Search for the cell housing the specified text and yield its (x, y) center coordinate. 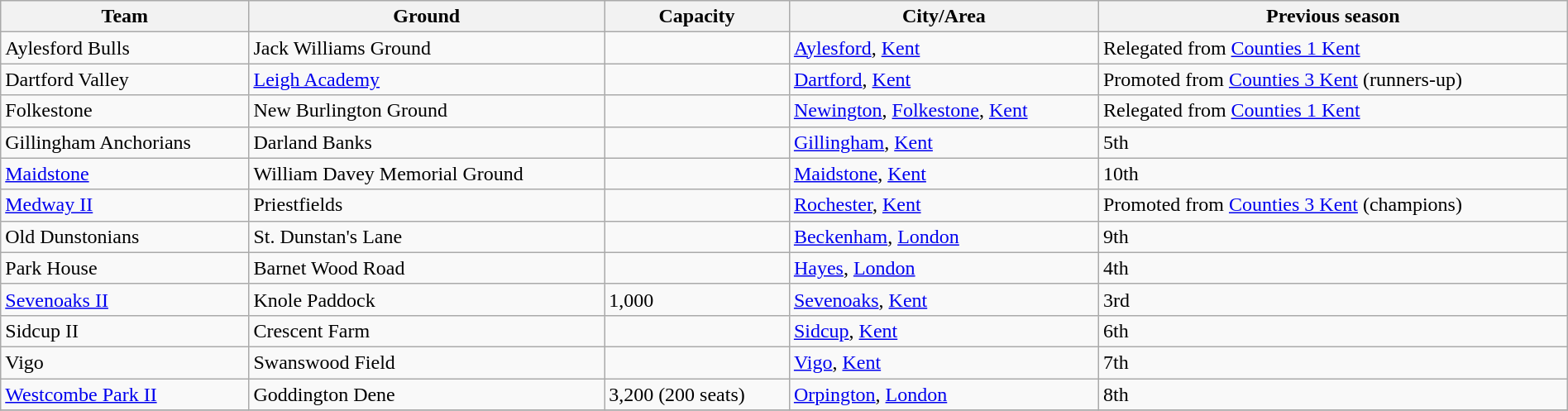
Folkestone (125, 111)
Medway II (125, 205)
Sidcup II (125, 331)
9th (1333, 237)
Priestfields (427, 205)
Old Dunstonians (125, 237)
Darland Banks (427, 142)
3,200 (200 seats) (697, 394)
Dartford, Kent (944, 79)
4th (1333, 268)
Knole Paddock (427, 299)
3rd (1333, 299)
Sevenoaks II (125, 299)
St. Dunstan's Lane (427, 237)
10th (1333, 174)
William Davey Memorial Ground (427, 174)
Dartford Valley (125, 79)
Leigh Academy (427, 79)
Maidstone (125, 174)
Hayes, London (944, 268)
Rochester, Kent (944, 205)
Goddington Dene (427, 394)
Sidcup, Kent (944, 331)
1,000 (697, 299)
Promoted from Counties 3 Kent (champions) (1333, 205)
Newington, Folkestone, Kent (944, 111)
8th (1333, 394)
Ground (427, 17)
New Burlington Ground (427, 111)
6th (1333, 331)
Barnet Wood Road (427, 268)
Orpington, London (944, 394)
Promoted from Counties 3 Kent (runners-up) (1333, 79)
5th (1333, 142)
Jack Williams Ground (427, 48)
City/Area (944, 17)
Sevenoaks, Kent (944, 299)
Vigo (125, 362)
Team (125, 17)
Previous season (1333, 17)
Aylesford, Kent (944, 48)
Gillingham Anchorians (125, 142)
Capacity (697, 17)
Westcombe Park II (125, 394)
Vigo, Kent (944, 362)
Park House (125, 268)
Swanswood Field (427, 362)
Aylesford Bulls (125, 48)
7th (1333, 362)
Crescent Farm (427, 331)
Beckenham, London (944, 237)
Maidstone, Kent (944, 174)
Gillingham, Kent (944, 142)
